Return the (X, Y) coordinate for the center point of the cell that contains the specified text.  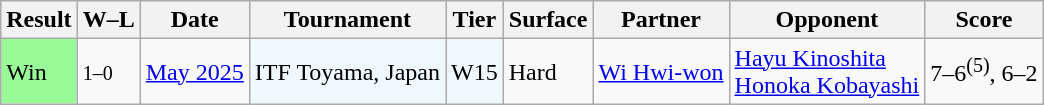
Opponent (827, 20)
Score (984, 20)
Date (194, 20)
W–L (108, 20)
ITF Toyama, Japan (347, 72)
Partner (661, 20)
1–0 (108, 72)
Result (39, 20)
Surface (548, 20)
May 2025 (194, 72)
Wi Hwi-won (661, 72)
Hard (548, 72)
Win (39, 72)
Hayu Kinoshita Honoka Kobayashi (827, 72)
Tournament (347, 20)
7–6(5), 6–2 (984, 72)
W15 (475, 72)
Tier (475, 20)
